Output the (X, Y) coordinate of the center of the cell containing the given text.  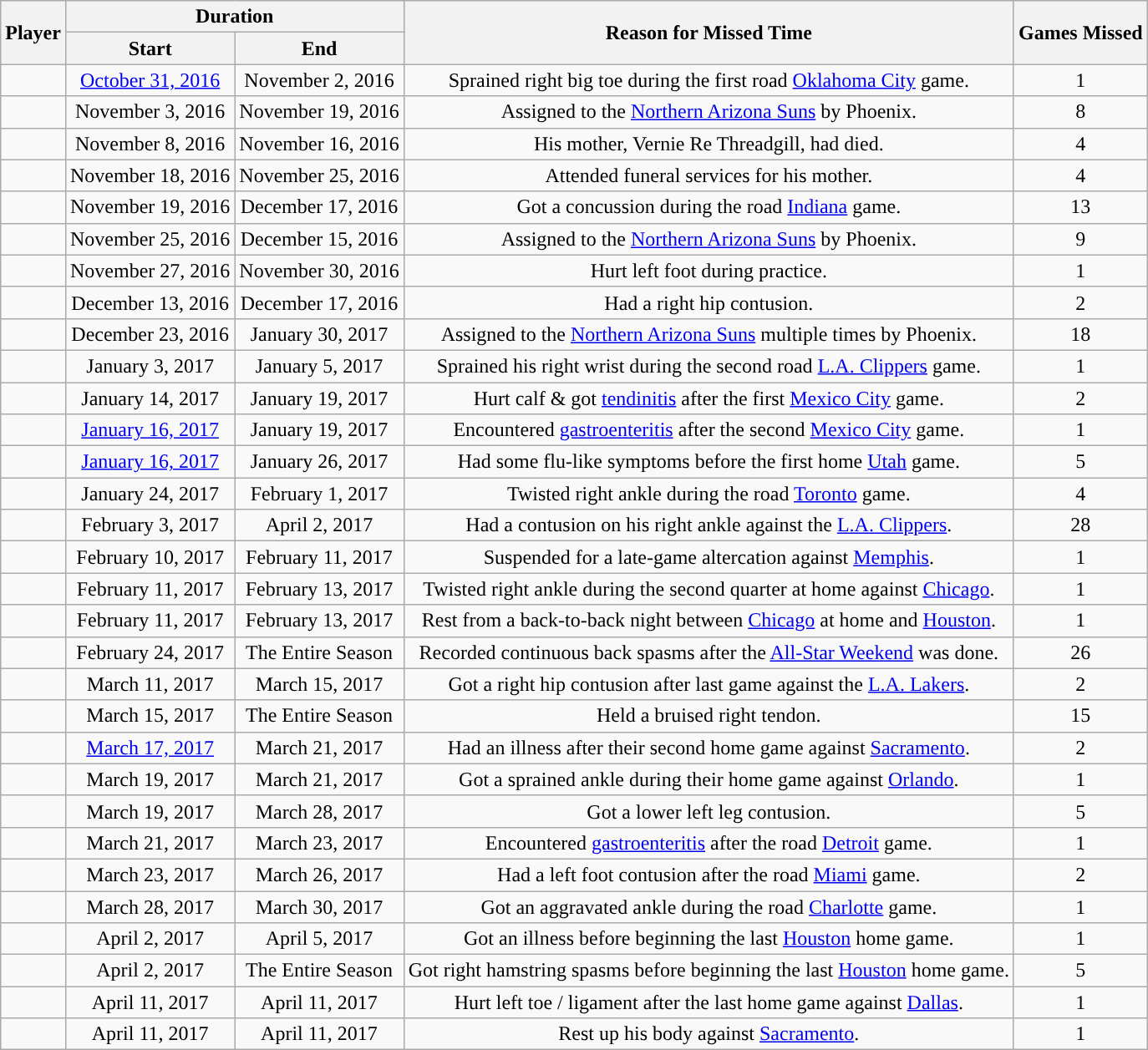
Reason for Missed Time (709, 33)
March 17, 2017 (150, 748)
9 (1080, 239)
End (319, 48)
Attended funeral services for his mother. (709, 175)
January 14, 2017 (150, 398)
April 5, 2017 (319, 939)
January 30, 2017 (319, 334)
November 27, 2016 (150, 271)
November 30, 2016 (319, 271)
March 30, 2017 (319, 906)
Got a lower left leg contusion. (709, 811)
Got a sprained ankle during their home game against Orlando. (709, 779)
November 2, 2016 (319, 80)
January 3, 2017 (150, 366)
December 13, 2016 (150, 302)
November 8, 2016 (150, 144)
March 26, 2017 (319, 875)
Hurt calf & got tendinitis after the first Mexico City game. (709, 398)
Games Missed (1080, 33)
Had an illness after their second home game against Sacramento. (709, 748)
January 24, 2017 (150, 494)
His mother, Vernie Re Threadgill, had died. (709, 144)
March 11, 2017 (150, 684)
January 5, 2017 (319, 366)
Twisted right ankle during the second quarter at home against Chicago. (709, 589)
November 3, 2016 (150, 112)
November 16, 2016 (319, 144)
Recorded continuous back spasms after the All-Star Weekend was done. (709, 652)
November 18, 2016 (150, 175)
13 (1080, 207)
Assigned to the Northern Arizona Suns multiple times by Phoenix. (709, 334)
February 24, 2017 (150, 652)
Got an aggravated ankle during the road Charlotte game. (709, 906)
15 (1080, 716)
Hurt left foot during practice. (709, 271)
Sprained his right wrist during the second road L.A. Clippers game. (709, 366)
Sprained right big toe during the first road Oklahoma City game. (709, 80)
October 31, 2016 (150, 80)
Start (150, 48)
December 15, 2016 (319, 239)
Duration (234, 17)
Had a contusion on his right ankle against the L.A. Clippers. (709, 525)
February 10, 2017 (150, 557)
February 1, 2017 (319, 494)
Got a concussion during the road Indiana game. (709, 207)
Got right hamstring spasms before beginning the last Houston home game. (709, 971)
Encountered gastroenteritis after the second Mexico City game. (709, 430)
Had some flu-like symptoms before the first home Utah game. (709, 462)
Rest from a back-to-back night between Chicago at home and Houston. (709, 621)
Player (33, 33)
Had a right hip contusion. (709, 302)
Got a right hip contusion after last game against the L.A. Lakers. (709, 684)
December 23, 2016 (150, 334)
January 26, 2017 (319, 462)
Got an illness before beginning the last Houston home game. (709, 939)
28 (1080, 525)
Hurt left toe / ligament after the last home game against Dallas. (709, 1002)
Rest up his body against Sacramento. (709, 1034)
February 3, 2017 (150, 525)
18 (1080, 334)
26 (1080, 652)
Held a bruised right tendon. (709, 716)
Twisted right ankle during the road Toronto game. (709, 494)
8 (1080, 112)
Encountered gastroenteritis after the road Detroit game. (709, 843)
Had a left foot contusion after the road Miami game. (709, 875)
Suspended for a late-game altercation against Memphis. (709, 557)
